Detect which cell encompasses the target text, then output its [x, y] center coordinate. 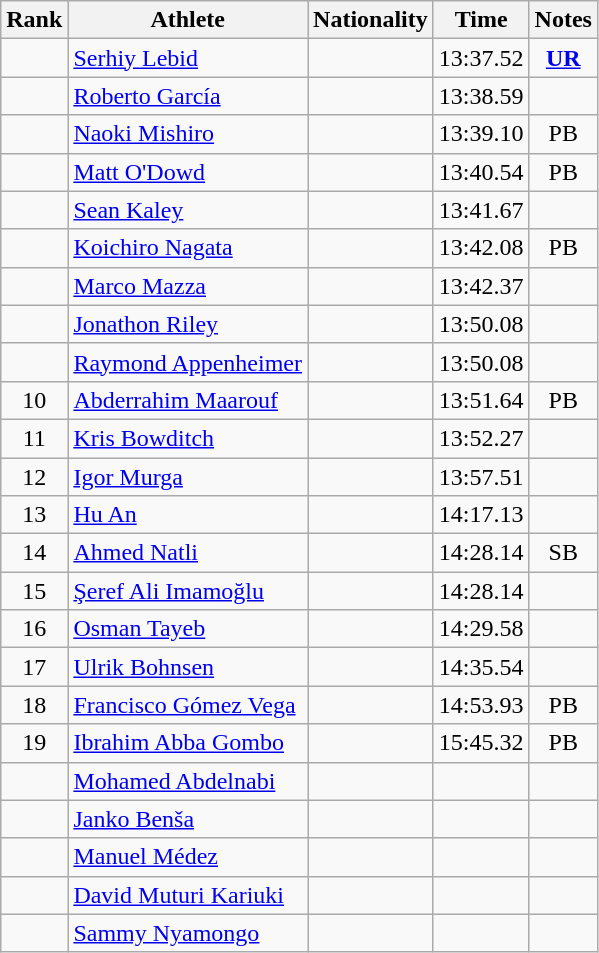
Osman Tayeb [188, 629]
14 [34, 553]
Ibrahim Abba Gombo [188, 743]
13 [34, 515]
Francisco Gómez Vega [188, 705]
Mohamed Abdelnabi [188, 781]
Rank [34, 20]
13:52.27 [481, 438]
14:17.13 [481, 515]
Janko Benša [188, 819]
Sammy Nyamongo [188, 933]
Raymond Appenheimer [188, 362]
12 [34, 477]
Igor Murga [188, 477]
Marco Mazza [188, 286]
13:37.52 [481, 58]
Şeref Ali Imamoğlu [188, 591]
14:53.93 [481, 705]
Matt O'Dowd [188, 172]
David Muturi Kariuki [188, 895]
Jonathon Riley [188, 324]
13:42.37 [481, 286]
18 [34, 705]
Athlete [188, 20]
Ahmed Natli [188, 553]
11 [34, 438]
13:39.10 [481, 134]
Koichiro Nagata [188, 248]
13:42.08 [481, 248]
14:35.54 [481, 667]
Hu An [188, 515]
Abderrahim Maarouf [188, 400]
Ulrik Bohnsen [188, 667]
13:38.59 [481, 96]
13:40.54 [481, 172]
Manuel Médez [188, 857]
19 [34, 743]
10 [34, 400]
15:45.32 [481, 743]
13:41.67 [481, 210]
Nationality [371, 20]
Naoki Mishiro [188, 134]
14:29.58 [481, 629]
Roberto García [188, 96]
Kris Bowditch [188, 438]
13:51.64 [481, 400]
15 [34, 591]
Sean Kaley [188, 210]
Notes [563, 20]
17 [34, 667]
16 [34, 629]
UR [563, 58]
Time [481, 20]
Serhiy Lebid [188, 58]
SB [563, 553]
13:57.51 [481, 477]
